Return the (X, Y) coordinate for the center point of the cell that contains the specified text.  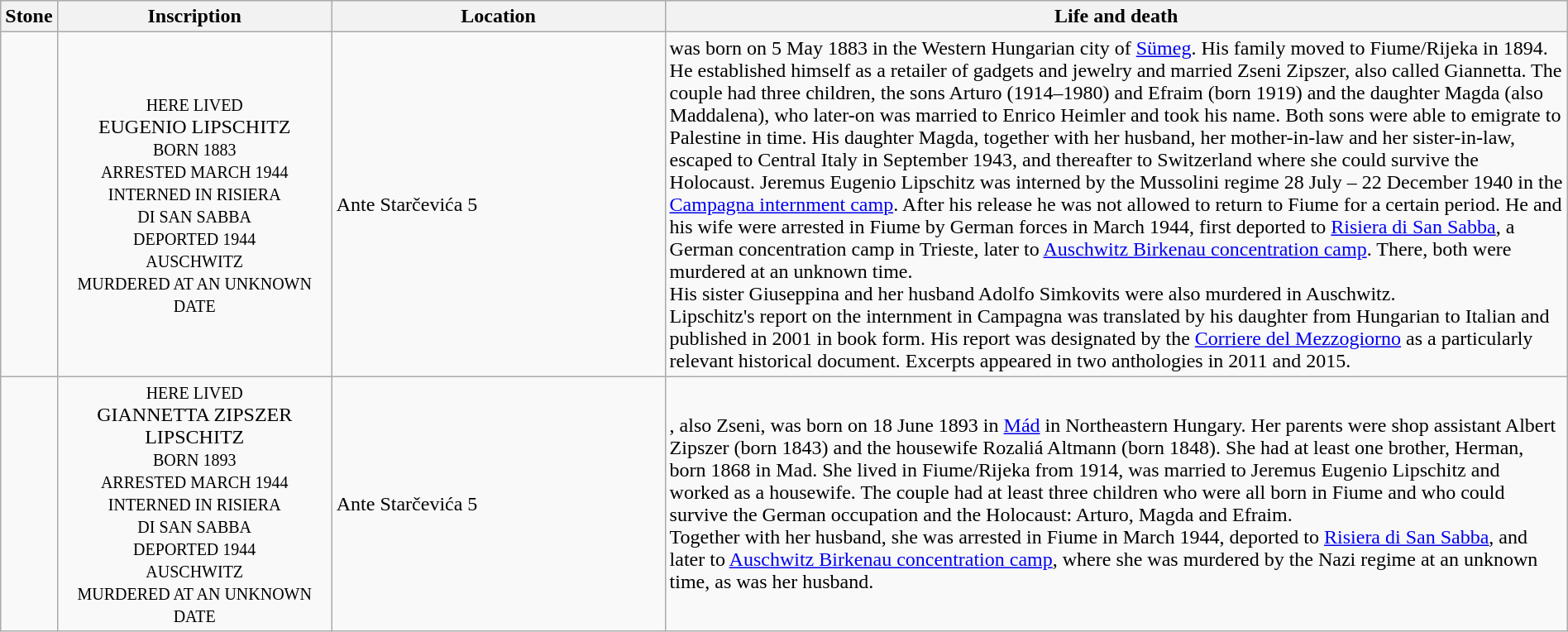
Location (498, 17)
Life and death (1116, 17)
HERE LIVEDEUGENIO LIPSCHITZBORN 1883ARRESTED MARCH 1944INTERNED IN RISIERADI SAN SABBADEPORTED 1944AUSCHWITZMURDERED AT AN UNKNOWN DATE (194, 204)
HERE LIVEDGIANNETTA ZIPSZERLIPSCHITZBORN 1893ARRESTED MARCH 1944INTERNED IN RISIERADI SAN SABBADEPORTED 1944AUSCHWITZMURDERED AT AN UNKNOWN DATE (194, 504)
Inscription (194, 17)
Stone (29, 17)
